For the text-containing cell, return its midpoint in [X, Y] coordinate format. 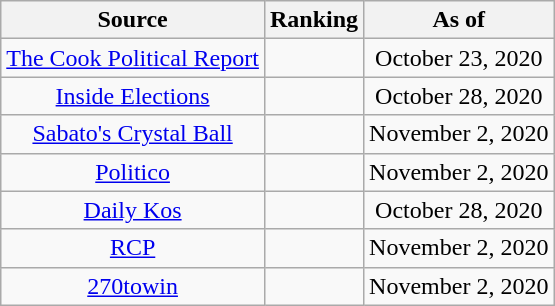
270towin [133, 286]
Daily Kos [133, 210]
Inside Elections [133, 96]
Ranking [314, 20]
As of [459, 20]
RCP [133, 248]
Source [133, 20]
October 23, 2020 [459, 58]
The Cook Political Report [133, 58]
Sabato's Crystal Ball [133, 134]
Politico [133, 172]
